Identify which cell holds the provided text, then report its [x, y] central coordinate. 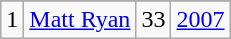
Matt Ryan [80, 20]
2007 [200, 20]
1 [12, 20]
33 [154, 20]
